Locate the cell with the specified text and output its [X, Y] center coordinate. 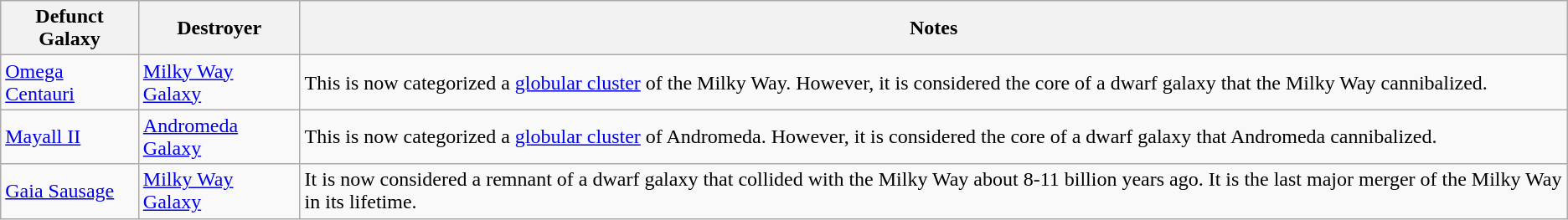
Gaia Sausage [70, 191]
Notes [933, 28]
This is now categorized a globular cluster of the Milky Way. However, it is considered the core of a dwarf galaxy that the Milky Way cannibalized. [933, 82]
Destroyer [219, 28]
Mayall II [70, 137]
This is now categorized a globular cluster of Andromeda. However, it is considered the core of a dwarf galaxy that Andromeda cannibalized. [933, 137]
Andromeda Galaxy [219, 137]
Omega Centauri [70, 82]
Defunct Galaxy [70, 28]
